Scan for the cell matching the given text and deliver its [x, y] coordinate at center. 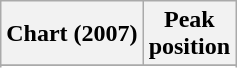
Peakposition [189, 34]
Chart (2007) [72, 34]
